For the text-containing cell, return its midpoint in [x, y] coordinate format. 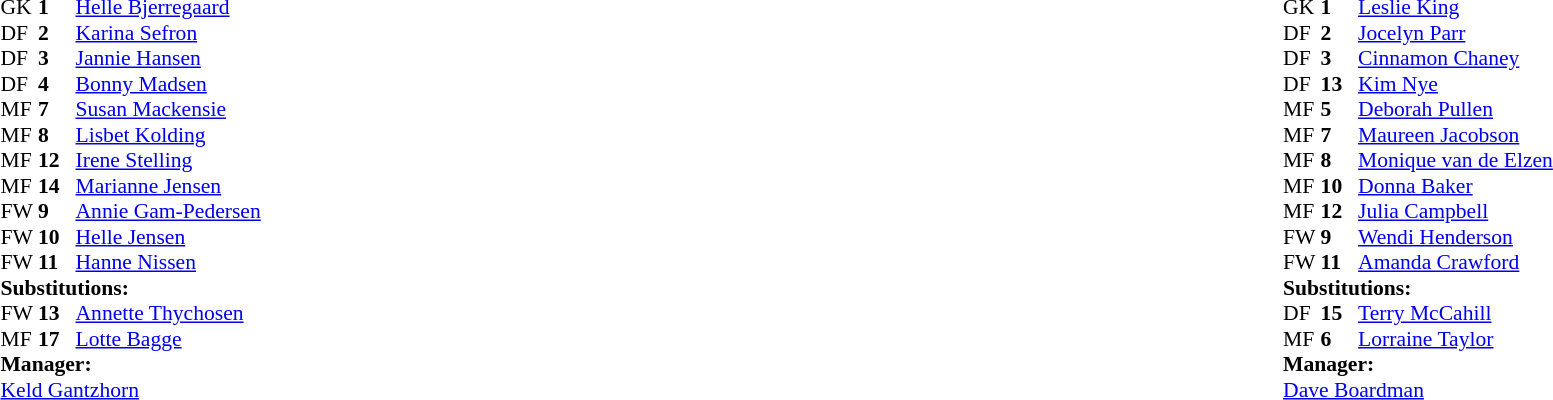
Terry McCahill [1456, 313]
Deborah Pullen [1456, 109]
Julia Campbell [1456, 211]
Donna Baker [1456, 186]
Irene Stelling [168, 161]
17 [57, 339]
Maureen Jacobson [1456, 135]
Kim Nye [1456, 84]
Lisbet Kolding [168, 135]
Amanda Crawford [1456, 263]
Lorraine Taylor [1456, 339]
Annie Gam-Pedersen [168, 211]
6 [1340, 339]
Wendi Henderson [1456, 237]
Jocelyn Parr [1456, 33]
Bonny Madsen [168, 84]
Marianne Jensen [168, 186]
Lotte Bagge [168, 339]
Jannie Hansen [168, 59]
14 [57, 186]
4 [57, 84]
Helle Jensen [168, 237]
Susan Mackensie [168, 109]
Cinnamon Chaney [1456, 59]
Karina Sefron [168, 33]
5 [1340, 109]
Monique van de Elzen [1456, 161]
15 [1340, 313]
Annette Thychosen [168, 313]
Hanne Nissen [168, 263]
